Return the [X, Y] coordinate for the center point of the cell that contains the specified text.  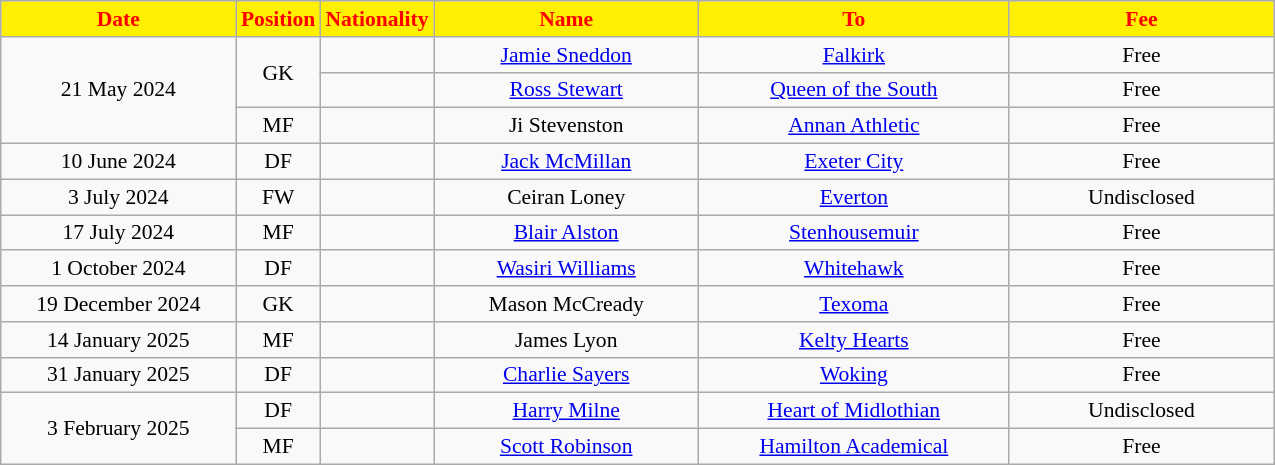
1 October 2024 [118, 269]
FW [278, 197]
19 December 2024 [118, 304]
Annan Athletic [854, 126]
James Lyon [566, 340]
Ji Stevenston [566, 126]
14 January 2025 [118, 340]
Charlie Sayers [566, 375]
3 July 2024 [118, 197]
Date [118, 19]
Heart of Midlothian [854, 411]
Stenhousemuir [854, 233]
Wasiri Williams [566, 269]
Jamie Sneddon [566, 55]
Hamilton Academical [854, 447]
21 May 2024 [118, 90]
Name [566, 19]
Mason McCready [566, 304]
Whitehawk [854, 269]
Blair Alston [566, 233]
Everton [854, 197]
Kelty Hearts [854, 340]
Falkirk [854, 55]
Exeter City [854, 162]
31 January 2025 [118, 375]
To [854, 19]
Texoma [854, 304]
Harry Milne [566, 411]
Position [278, 19]
Queen of the South [854, 90]
10 June 2024 [118, 162]
Jack McMillan [566, 162]
Ross Stewart [566, 90]
Ceiran Loney [566, 197]
Scott Robinson [566, 447]
3 February 2025 [118, 428]
Woking [854, 375]
Nationality [376, 19]
Fee [1142, 19]
17 July 2024 [118, 233]
